Search for the cell housing the specified text and yield its (x, y) center coordinate. 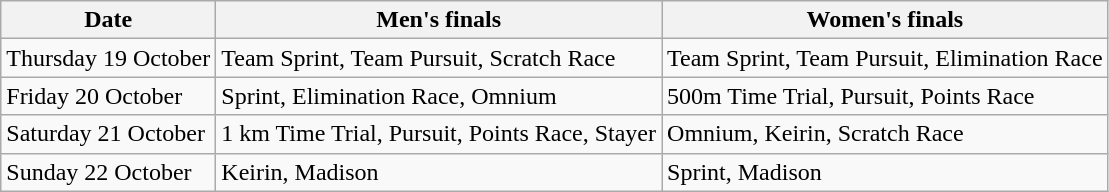
Sprint, Madison (886, 172)
Women's finals (886, 20)
Omnium, Keirin, Scratch Race (886, 134)
Team Sprint, Team Pursuit, Scratch Race (439, 58)
1 km Time Trial, Pursuit, Points Race, Stayer (439, 134)
Thursday 19 October (108, 58)
Friday 20 October (108, 96)
Sunday 22 October (108, 172)
500m Time Trial, Pursuit, Points Race (886, 96)
Saturday 21 October (108, 134)
Team Sprint, Team Pursuit, Elimination Race (886, 58)
Keirin, Madison (439, 172)
Men's finals (439, 20)
Sprint, Elimination Race, Omnium (439, 96)
Date (108, 20)
